Locate the cell with the specified text and output its (X, Y) center coordinate. 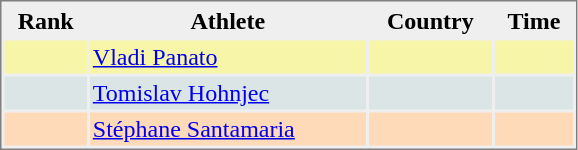
Tomislav Hohnjec (228, 92)
Vladi Panato (228, 56)
Time (534, 20)
Country (430, 20)
Rank (45, 20)
Stéphane Santamaria (228, 128)
Athlete (228, 20)
